Determine the [x, y] coordinate at the center of the cell enclosing the given text.  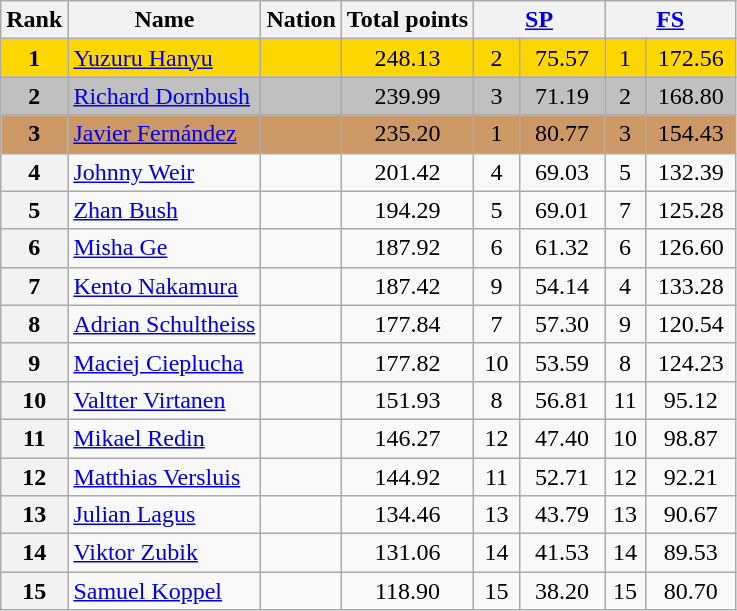
61.32 [562, 248]
41.53 [562, 553]
92.21 [691, 477]
56.81 [562, 400]
90.67 [691, 515]
Maciej Cieplucha [164, 362]
43.79 [562, 515]
126.60 [691, 248]
95.12 [691, 400]
89.53 [691, 553]
Name [164, 20]
124.23 [691, 362]
Valtter Virtanen [164, 400]
52.71 [562, 477]
Samuel Koppel [164, 591]
248.13 [407, 58]
53.59 [562, 362]
Total points [407, 20]
133.28 [691, 286]
69.01 [562, 210]
177.82 [407, 362]
168.80 [691, 96]
Adrian Schultheiss [164, 324]
Rank [34, 20]
134.46 [407, 515]
75.57 [562, 58]
38.20 [562, 591]
154.43 [691, 134]
Julian Lagus [164, 515]
80.77 [562, 134]
Zhan Bush [164, 210]
187.42 [407, 286]
131.06 [407, 553]
Matthias Versluis [164, 477]
201.42 [407, 172]
SP [540, 20]
Kento Nakamura [164, 286]
47.40 [562, 438]
177.84 [407, 324]
132.39 [691, 172]
151.93 [407, 400]
69.03 [562, 172]
Nation [301, 20]
239.99 [407, 96]
118.90 [407, 591]
Richard Dornbush [164, 96]
172.56 [691, 58]
146.27 [407, 438]
125.28 [691, 210]
Johnny Weir [164, 172]
Yuzuru Hanyu [164, 58]
54.14 [562, 286]
98.87 [691, 438]
Viktor Zubik [164, 553]
120.54 [691, 324]
235.20 [407, 134]
FS [670, 20]
194.29 [407, 210]
80.70 [691, 591]
187.92 [407, 248]
57.30 [562, 324]
Misha Ge [164, 248]
Javier Fernández [164, 134]
Mikael Redin [164, 438]
144.92 [407, 477]
71.19 [562, 96]
